Search for the cell housing the specified text and yield its (x, y) center coordinate. 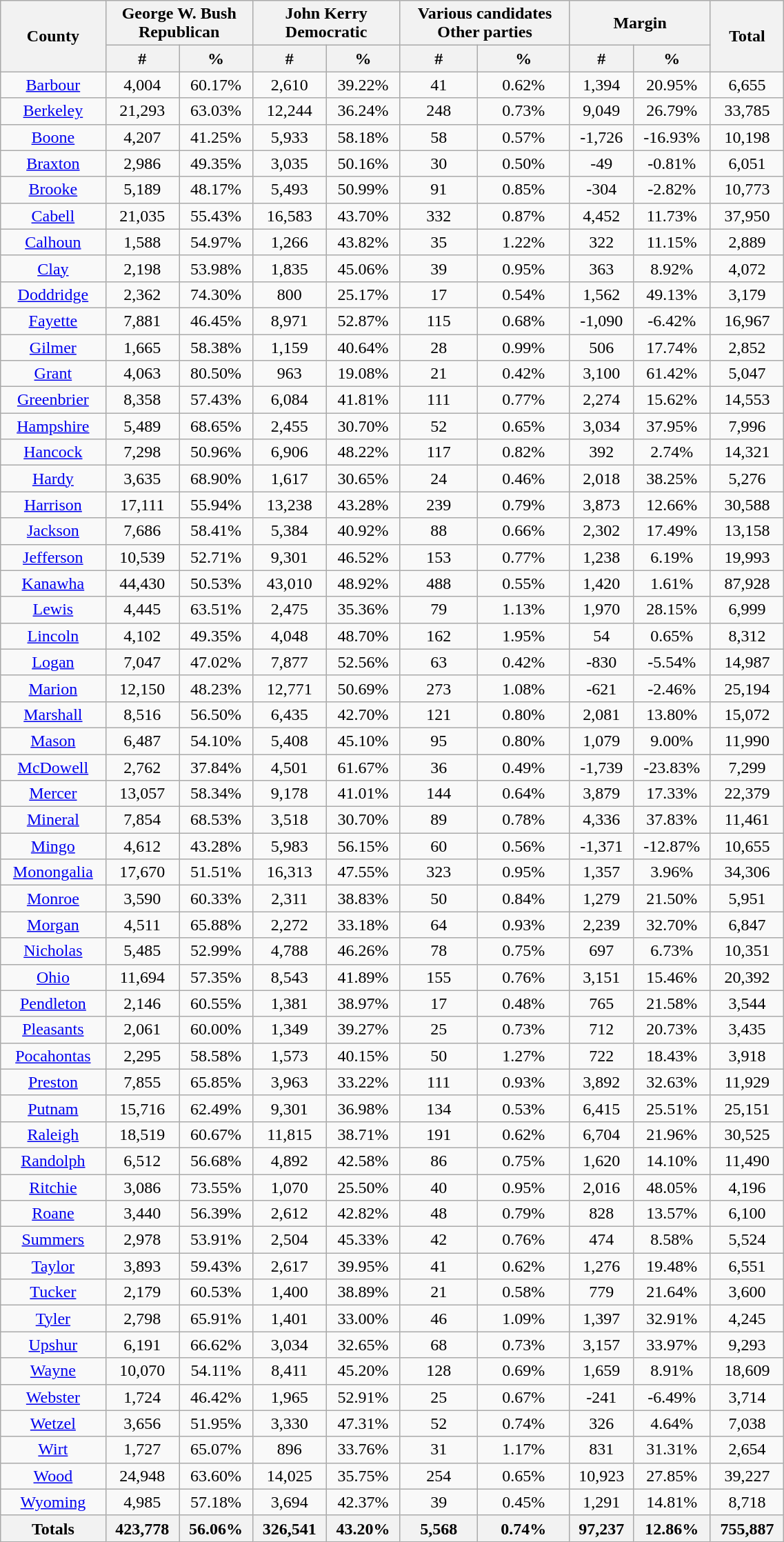
42.37% (363, 1502)
59.43% (217, 1266)
326,541 (290, 1528)
3,656 (142, 1423)
4,788 (290, 951)
3,893 (142, 1266)
35.75% (363, 1476)
6,435 (290, 714)
2,362 (142, 294)
5,933 (290, 137)
8,516 (142, 714)
21.96% (672, 1134)
Summers (53, 1240)
58 (439, 137)
6,415 (601, 1108)
78 (439, 951)
County (53, 36)
8.58% (672, 1240)
12.66% (672, 505)
6,847 (747, 925)
3,035 (290, 163)
2,617 (290, 1266)
0.46% (524, 479)
21,035 (142, 216)
Brooke (53, 190)
3.96% (672, 872)
1,070 (290, 1187)
9,049 (601, 111)
6,704 (601, 1134)
Kanawha (53, 583)
-241 (601, 1397)
52.99% (217, 951)
52.56% (363, 662)
40.64% (363, 347)
162 (439, 636)
46.52% (363, 557)
45.10% (363, 741)
1,279 (601, 899)
712 (601, 1030)
42.58% (363, 1161)
58.41% (217, 531)
50.16% (363, 163)
6,551 (747, 1266)
33,785 (747, 111)
Putnam (53, 1108)
3,694 (290, 1502)
5,568 (439, 1528)
155 (439, 977)
5,524 (747, 1240)
53.98% (217, 268)
392 (601, 452)
50.96% (217, 452)
47.02% (217, 662)
128 (439, 1371)
Jackson (53, 531)
John KerryDemocratic (325, 23)
121 (439, 714)
52.87% (363, 321)
56.06% (217, 1528)
2,986 (142, 163)
Hampshire (53, 426)
11.15% (672, 242)
2,475 (290, 610)
3,100 (601, 374)
38.97% (363, 1003)
33.18% (363, 925)
63 (439, 662)
Greenbrier (53, 400)
-6.49% (672, 1397)
39,227 (747, 1476)
56.50% (217, 714)
239 (439, 505)
1,588 (142, 242)
3,600 (747, 1292)
19.08% (363, 374)
1,617 (290, 479)
38.89% (363, 1292)
1,276 (601, 1266)
6,906 (290, 452)
50.69% (363, 688)
21.64% (672, 1292)
828 (601, 1214)
10,070 (142, 1371)
-304 (601, 190)
0.55% (524, 583)
115 (439, 321)
Total (747, 36)
-621 (601, 688)
-12.87% (672, 846)
89 (439, 820)
1,659 (601, 1371)
7,299 (747, 768)
18.43% (672, 1056)
60 (439, 846)
153 (439, 557)
4,445 (142, 610)
58.18% (363, 137)
4,102 (142, 636)
57.18% (217, 1502)
Nicholas (53, 951)
4,336 (601, 820)
0.56% (524, 846)
48.70% (363, 636)
Jefferson (53, 557)
Margin (640, 23)
43.70% (363, 216)
Doddridge (53, 294)
1.27% (524, 1056)
22,379 (747, 794)
8,543 (290, 977)
896 (290, 1450)
32.70% (672, 925)
73.55% (217, 1187)
0.69% (524, 1371)
363 (601, 268)
332 (439, 216)
30,588 (747, 505)
8,971 (290, 321)
74.30% (217, 294)
20,392 (747, 977)
3,879 (601, 794)
Totals (53, 1528)
488 (439, 583)
37.83% (672, 820)
9,178 (290, 794)
7,881 (142, 321)
43,010 (290, 583)
61.42% (672, 374)
2,852 (747, 347)
7,038 (747, 1423)
-6.42% (672, 321)
0.68% (524, 321)
8,411 (290, 1371)
51.95% (217, 1423)
1,665 (142, 347)
Tucker (53, 1292)
3,157 (601, 1345)
5,047 (747, 374)
32.91% (672, 1319)
48.05% (672, 1187)
15,716 (142, 1108)
2,146 (142, 1003)
56.68% (217, 1161)
2,762 (142, 768)
20.73% (672, 1030)
33.97% (672, 1345)
54.10% (217, 741)
16,313 (290, 872)
39.27% (363, 1030)
27.85% (672, 1476)
4,892 (290, 1161)
31 (439, 1450)
1.17% (524, 1450)
46.42% (217, 1397)
0.67% (524, 1397)
25,151 (747, 1108)
755,887 (747, 1528)
Pleasants (53, 1030)
12.86% (672, 1528)
Grant (53, 374)
54 (601, 636)
3,086 (142, 1187)
63.03% (217, 111)
41.01% (363, 794)
1,381 (290, 1003)
-0.81% (672, 163)
1,349 (290, 1030)
7,047 (142, 662)
10,923 (601, 1476)
1,620 (601, 1161)
2,295 (142, 1056)
8,358 (142, 400)
474 (601, 1240)
254 (439, 1476)
0.64% (524, 794)
Lewis (53, 610)
6,999 (747, 610)
6,487 (142, 741)
34,306 (747, 872)
Raleigh (53, 1134)
8,718 (747, 1502)
48.92% (363, 583)
87,928 (747, 583)
14,987 (747, 662)
30.65% (363, 479)
11,694 (142, 977)
15,072 (747, 714)
3,590 (142, 899)
32.65% (363, 1345)
Ohio (53, 977)
37.84% (217, 768)
1,266 (290, 242)
6,100 (747, 1214)
32.63% (672, 1082)
45.33% (363, 1240)
McDowell (53, 768)
14,025 (290, 1476)
26.79% (672, 111)
4,072 (747, 268)
6.73% (672, 951)
14.10% (672, 1161)
31.31% (672, 1450)
1,965 (290, 1397)
7,877 (290, 662)
91 (439, 190)
1,397 (601, 1319)
39.95% (363, 1266)
-5.54% (672, 662)
697 (601, 951)
2,455 (290, 426)
1,238 (601, 557)
65.88% (217, 925)
35.36% (363, 610)
4,004 (142, 85)
2,274 (601, 400)
49.13% (672, 294)
39.22% (363, 85)
Mineral (53, 820)
47.55% (363, 872)
0.99% (524, 347)
19,993 (747, 557)
54.11% (217, 1371)
Upshur (53, 1345)
0.66% (524, 531)
2,198 (142, 268)
7,855 (142, 1082)
Monongalia (53, 872)
47.31% (363, 1423)
68 (439, 1345)
423,778 (142, 1528)
2,302 (601, 531)
Hancock (53, 452)
12,150 (142, 688)
Boone (53, 137)
1,420 (601, 583)
3,892 (601, 1082)
97,237 (601, 1528)
-1,739 (601, 768)
George W. BushRepublican (179, 23)
2,016 (601, 1187)
3,435 (747, 1030)
3,440 (142, 1214)
33.76% (363, 1450)
40.92% (363, 531)
10,773 (747, 190)
8.92% (672, 268)
65.91% (217, 1319)
3,635 (142, 479)
5,408 (290, 741)
506 (601, 347)
9.00% (672, 741)
1.61% (672, 583)
43.20% (363, 1528)
Marshall (53, 714)
Tyler (53, 1319)
Berkeley (53, 111)
Preston (53, 1082)
80.50% (217, 374)
2,081 (601, 714)
1,727 (142, 1450)
0.53% (524, 1108)
Wayne (53, 1371)
48.22% (363, 452)
7,686 (142, 531)
8,312 (747, 636)
10,198 (747, 137)
0.58% (524, 1292)
6,655 (747, 85)
25.50% (363, 1187)
2,239 (601, 925)
64 (439, 925)
0.84% (524, 899)
60.53% (217, 1292)
0.87% (524, 216)
4,501 (290, 768)
13.57% (672, 1214)
20.95% (672, 85)
722 (601, 1056)
13,158 (747, 531)
0.82% (524, 452)
57.43% (217, 400)
Fayette (53, 321)
54.97% (217, 242)
6.19% (672, 557)
46.45% (217, 321)
4,207 (142, 137)
88 (439, 531)
-1,726 (601, 137)
68.90% (217, 479)
8.91% (672, 1371)
17.49% (672, 531)
12,244 (290, 111)
46.26% (363, 951)
4.64% (672, 1423)
50.53% (217, 583)
1,970 (601, 610)
45.20% (363, 1371)
42 (439, 1240)
58.38% (217, 347)
24,948 (142, 1476)
0.45% (524, 1502)
62.49% (217, 1108)
0.54% (524, 294)
52.71% (217, 557)
3,179 (747, 294)
Pocahontas (53, 1056)
Various candidatesOther parties (485, 23)
68.65% (217, 426)
17.33% (672, 794)
Mason (53, 741)
11,461 (747, 820)
3,873 (601, 505)
1,394 (601, 85)
Barbour (53, 85)
63.60% (217, 1476)
323 (439, 872)
65.85% (217, 1082)
963 (290, 374)
4,511 (142, 925)
25,194 (747, 688)
40 (439, 1187)
16,583 (290, 216)
Wyoming (53, 1502)
66.62% (217, 1345)
13,057 (142, 794)
58.34% (217, 794)
2,612 (290, 1214)
68.53% (217, 820)
11,990 (747, 741)
21.58% (672, 1003)
21.50% (672, 899)
134 (439, 1108)
2,504 (290, 1240)
14,553 (747, 400)
48 (439, 1214)
9,293 (747, 1345)
Harrison (53, 505)
-1,371 (601, 846)
30 (439, 163)
44,430 (142, 583)
4,063 (142, 374)
-830 (601, 662)
Cabell (53, 216)
1,724 (142, 1397)
3,330 (290, 1423)
6,191 (142, 1345)
60.67% (217, 1134)
-23.83% (672, 768)
86 (439, 1161)
46 (439, 1319)
17.74% (672, 347)
6,051 (747, 163)
37.95% (672, 426)
0.48% (524, 1003)
Mercer (53, 794)
48.23% (217, 688)
28.15% (672, 610)
1,079 (601, 741)
40.15% (363, 1056)
33.22% (363, 1082)
53.91% (217, 1240)
Morgan (53, 925)
2,889 (747, 242)
45.06% (363, 268)
0.85% (524, 190)
144 (439, 794)
2.74% (672, 452)
5,189 (142, 190)
Webster (53, 1397)
36 (439, 768)
800 (290, 294)
326 (601, 1423)
42.70% (363, 714)
831 (601, 1450)
-1,090 (601, 321)
7,996 (747, 426)
0.49% (524, 768)
1,291 (601, 1502)
61.67% (363, 768)
6,512 (142, 1161)
3,151 (601, 977)
Braxton (53, 163)
10,655 (747, 846)
2,610 (290, 85)
1.13% (524, 610)
2,272 (290, 925)
0.50% (524, 163)
5,983 (290, 846)
57.35% (217, 977)
51.51% (217, 872)
2,061 (142, 1030)
60.55% (217, 1003)
37,950 (747, 216)
Randolph (53, 1161)
6,084 (290, 400)
0.57% (524, 137)
43.82% (363, 242)
48.17% (217, 190)
322 (601, 242)
Wirt (53, 1450)
273 (439, 688)
Clay (53, 268)
18,519 (142, 1134)
117 (439, 452)
5,951 (747, 899)
55.94% (217, 505)
56.15% (363, 846)
19.48% (672, 1266)
11,815 (290, 1134)
248 (439, 111)
24 (439, 479)
5,493 (290, 190)
5,485 (142, 951)
2,018 (601, 479)
13.80% (672, 714)
765 (601, 1003)
13,238 (290, 505)
1,159 (290, 347)
60.33% (217, 899)
Hardy (53, 479)
Marion (53, 688)
41.81% (363, 400)
25.51% (672, 1108)
58.58% (217, 1056)
30,525 (747, 1134)
33.00% (363, 1319)
2,978 (142, 1240)
11.73% (672, 216)
36.24% (363, 111)
4,196 (747, 1187)
5,384 (290, 531)
1,357 (601, 872)
18,609 (747, 1371)
2,311 (290, 899)
41.25% (217, 137)
4,452 (601, 216)
21,293 (142, 111)
16,967 (747, 321)
3,518 (290, 820)
Pendleton (53, 1003)
12,771 (290, 688)
4,985 (142, 1502)
1.08% (524, 688)
191 (439, 1134)
4,612 (142, 846)
779 (601, 1292)
14,321 (747, 452)
4,245 (747, 1319)
11,490 (747, 1161)
Ritchie (53, 1187)
38.83% (363, 899)
14.81% (672, 1502)
56.39% (217, 1214)
Lincoln (53, 636)
Calhoun (53, 242)
11,929 (747, 1082)
35 (439, 242)
7,298 (142, 452)
60.17% (217, 85)
60.00% (217, 1030)
50.99% (363, 190)
15.46% (672, 977)
10,351 (747, 951)
Wetzel (53, 1423)
41.89% (363, 977)
2,179 (142, 1292)
3,963 (290, 1082)
15.62% (672, 400)
38.71% (363, 1134)
-2.82% (672, 190)
Monroe (53, 899)
1.22% (524, 242)
1.95% (524, 636)
42.82% (363, 1214)
Roane (53, 1214)
1,562 (601, 294)
28 (439, 347)
1,400 (290, 1292)
Wood (53, 1476)
5,276 (747, 479)
36.98% (363, 1108)
5,489 (142, 426)
-2.46% (672, 688)
17,111 (142, 505)
17,670 (142, 872)
Taylor (53, 1266)
1.09% (524, 1319)
7,854 (142, 820)
25.17% (363, 294)
95 (439, 741)
52.91% (363, 1397)
Logan (53, 662)
1,835 (290, 268)
1,401 (290, 1319)
-49 (601, 163)
63.51% (217, 610)
3,544 (747, 1003)
38.25% (672, 479)
-16.93% (672, 137)
3,714 (747, 1397)
3,918 (747, 1056)
65.07% (217, 1450)
0.78% (524, 820)
79 (439, 610)
2,798 (142, 1319)
Mingo (53, 846)
Gilmer (53, 347)
10,539 (142, 557)
2,654 (747, 1450)
55.43% (217, 216)
1,573 (290, 1056)
4,048 (290, 636)
